Output the [x, y] coordinate of the center of the cell containing the given text.  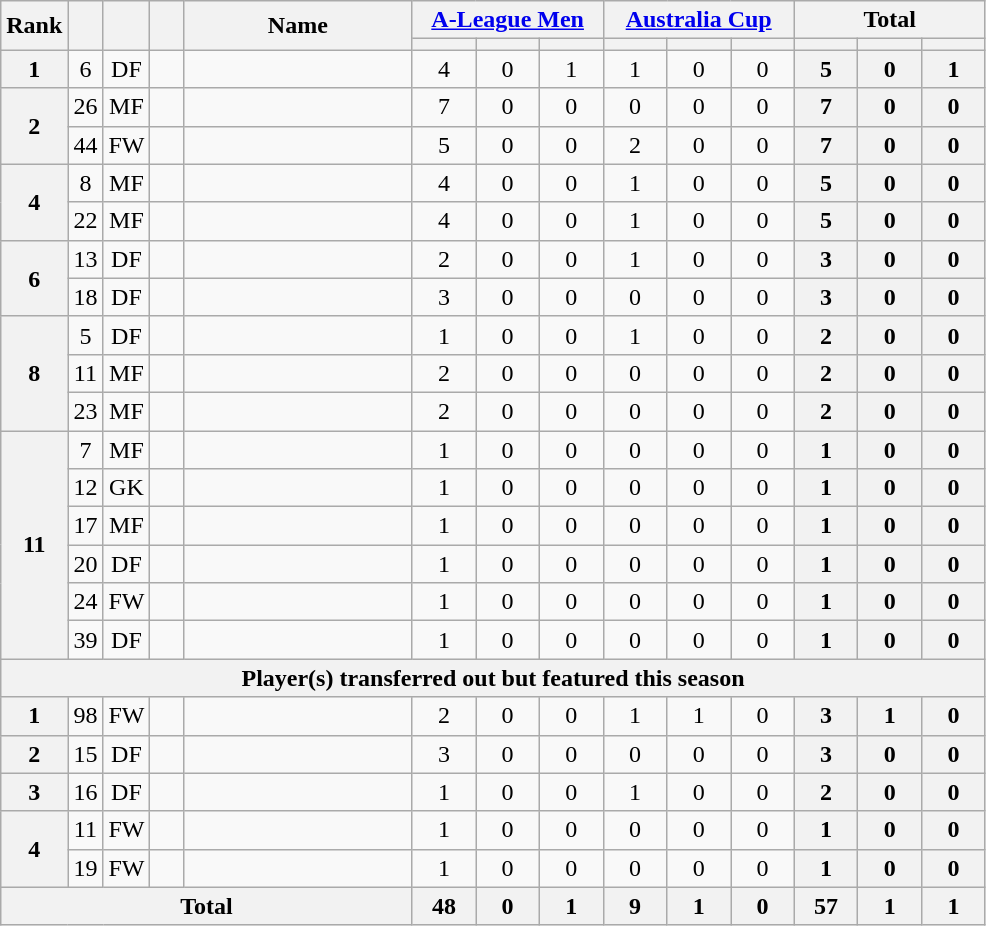
Rank [34, 26]
22 [86, 221]
23 [86, 411]
15 [86, 754]
13 [86, 259]
GK [126, 488]
24 [86, 602]
12 [86, 488]
9 [635, 906]
A-League Men [508, 20]
17 [86, 526]
Australia Cup [698, 20]
57 [826, 906]
98 [86, 716]
20 [86, 564]
Player(s) transferred out but featured this season [494, 678]
18 [86, 297]
39 [86, 640]
44 [86, 145]
48 [444, 906]
Name [298, 26]
19 [86, 868]
16 [86, 792]
26 [86, 107]
